Find where the given text appears and provide that cell's center as (X, Y) coordinate. 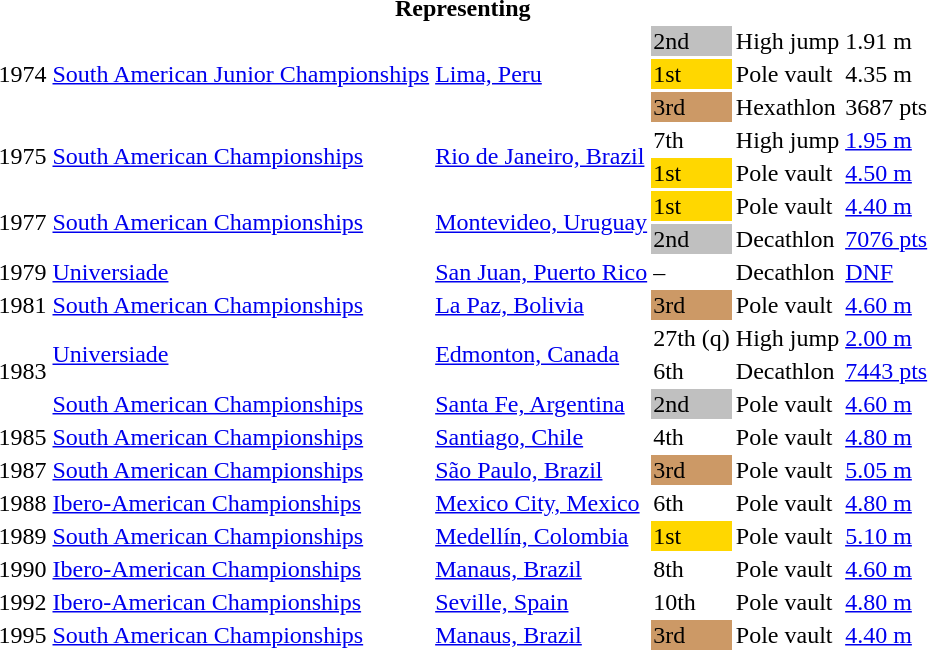
São Paulo, Brazil (542, 470)
Medellín, Colombia (542, 536)
South American Junior Championships (241, 74)
Mexico City, Mexico (542, 503)
San Juan, Puerto Rico (542, 272)
8th (692, 569)
Santiago, Chile (542, 437)
10th (692, 602)
7th (692, 140)
La Paz, Bolivia (542, 305)
27th (q) (692, 338)
Seville, Spain (542, 602)
– (692, 272)
Santa Fe, Argentina (542, 404)
Montevideo, Uruguay (542, 222)
Lima, Peru (542, 74)
Rio de Janeiro, Brazil (542, 156)
Hexathlon (787, 107)
Edmonton, Canada (542, 354)
4th (692, 437)
